Find where the given text appears and provide that cell's center as (X, Y) coordinate. 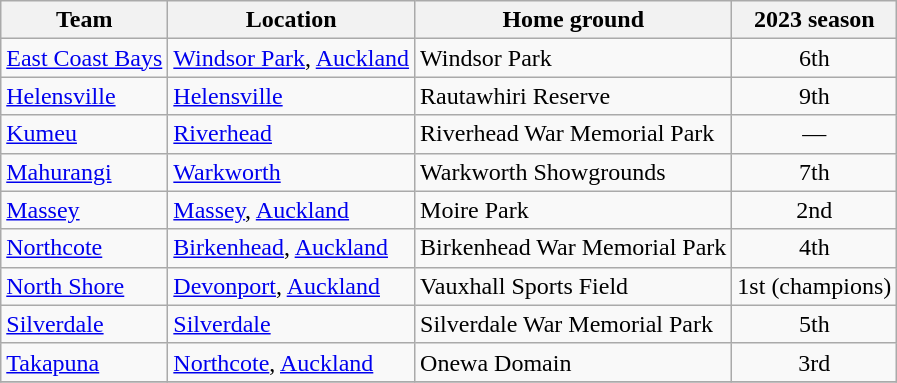
Devonport, Auckland (292, 286)
Riverhead (292, 134)
3rd (814, 362)
1st (champions) (814, 286)
Birkenhead, Auckland (292, 248)
4th (814, 248)
Birkenhead War Memorial Park (574, 248)
Vauxhall Sports Field (574, 286)
Riverhead War Memorial Park (574, 134)
7th (814, 172)
Mahurangi (84, 172)
Moire Park (574, 210)
6th (814, 58)
Rautawhiri Reserve (574, 96)
Location (292, 20)
Northcote (84, 248)
— (814, 134)
Home ground (574, 20)
Windsor Park, Auckland (292, 58)
Silverdale War Memorial Park (574, 324)
5th (814, 324)
Team (84, 20)
North Shore (84, 286)
2023 season (814, 20)
Massey, Auckland (292, 210)
Onewa Domain (574, 362)
Windsor Park (574, 58)
Warkworth (292, 172)
Massey (84, 210)
East Coast Bays (84, 58)
Northcote, Auckland (292, 362)
9th (814, 96)
Warkworth Showgrounds (574, 172)
Kumeu (84, 134)
Takapuna (84, 362)
2nd (814, 210)
